Scan for the cell matching the given text and deliver its [X, Y] coordinate at center. 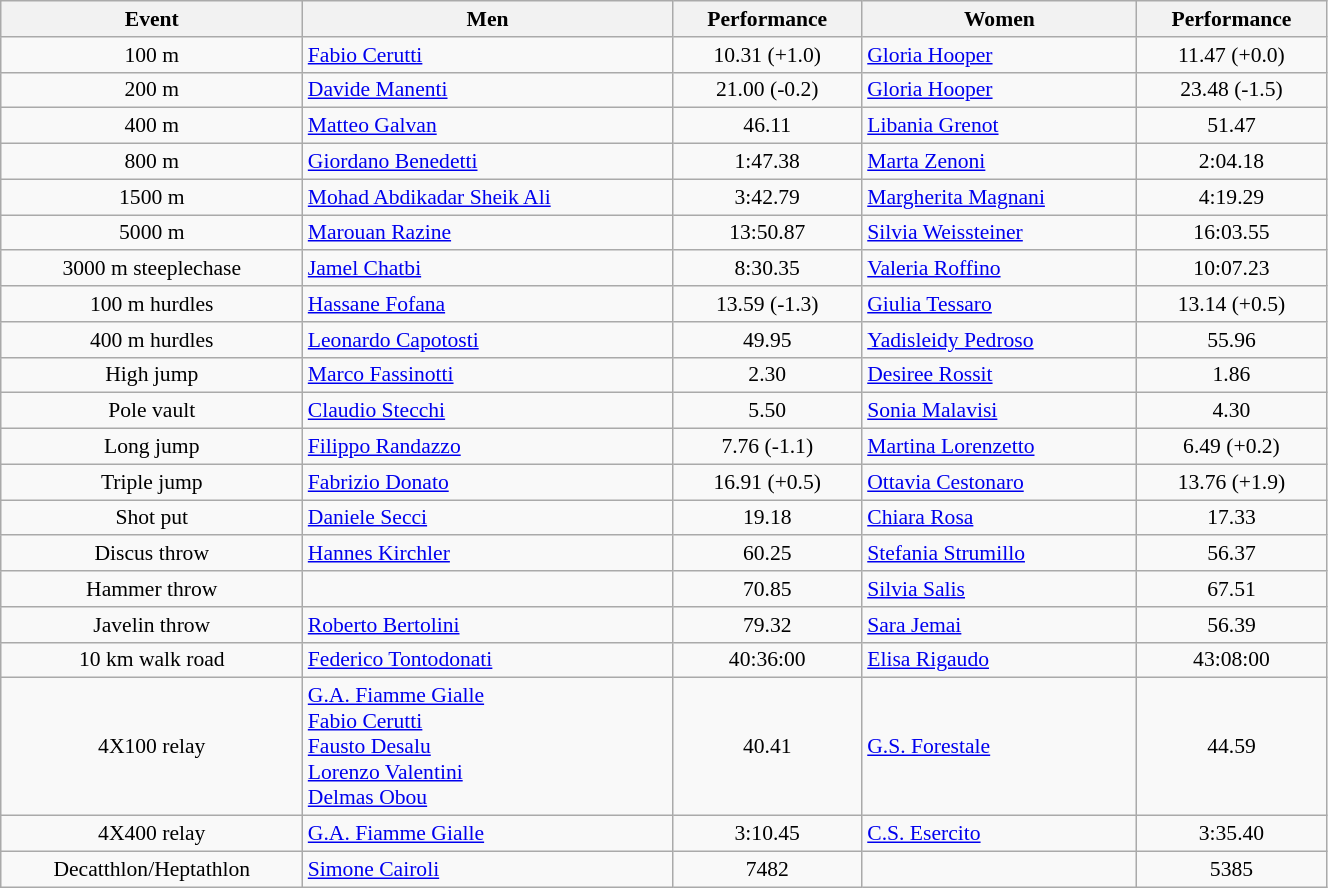
4X100 relay [152, 747]
Silvia Salis [999, 589]
Ottavia Cestonaro [999, 482]
1500 m [152, 197]
Giulia Tessaro [999, 304]
Fabio Cerutti [488, 55]
Hammer throw [152, 589]
3000 m steeplechase [152, 269]
13.59 (-1.3) [767, 304]
23.48 (-1.5) [1231, 90]
60.25 [767, 554]
13.14 (+0.5) [1231, 304]
11.47 (+0.0) [1231, 55]
10 km walk road [152, 660]
Stefania Strumillo [999, 554]
8:30.35 [767, 269]
7482 [767, 869]
49.95 [767, 340]
21.00 (-0.2) [767, 90]
13.76 (+1.9) [1231, 482]
3:35.40 [1231, 834]
10:07.23 [1231, 269]
Jamel Chatbi [488, 269]
Simone Cairoli [488, 869]
Chiara Rosa [999, 518]
Men [488, 19]
70.85 [767, 589]
4X400 relay [152, 834]
Sara Jemai [999, 625]
2:04.18 [1231, 162]
Leonardo Capotosti [488, 340]
Mohad Abdikadar Sheik Ali [488, 197]
44.59 [1231, 747]
40:36:00 [767, 660]
Long jump [152, 447]
3:10.45 [767, 834]
Shot put [152, 518]
Javelin throw [152, 625]
5.50 [767, 411]
100 m [152, 55]
67.51 [1231, 589]
High jump [152, 375]
6.49 (+0.2) [1231, 447]
Event [152, 19]
5000 m [152, 233]
800 m [152, 162]
Daniele Secci [488, 518]
46.11 [767, 126]
79.32 [767, 625]
55.96 [1231, 340]
Women [999, 19]
19.18 [767, 518]
Marouan Razine [488, 233]
Davide Manenti [488, 90]
2.30 [767, 375]
Margherita Magnani [999, 197]
4:19.29 [1231, 197]
Discus throw [152, 554]
Silvia Weissteiner [999, 233]
43:08:00 [1231, 660]
1.86 [1231, 375]
Sonia Malavisi [999, 411]
10.31 (+1.0) [767, 55]
56.37 [1231, 554]
16:03.55 [1231, 233]
G.A. Fiamme Gialle [488, 834]
G.S. Forestale [999, 747]
Desiree Rossit [999, 375]
Yadisleidy Pedroso [999, 340]
40.41 [767, 747]
Pole vault [152, 411]
5385 [1231, 869]
7.76 (-1.1) [767, 447]
Federico Tontodonati [488, 660]
4.30 [1231, 411]
17.33 [1231, 518]
Triple jump [152, 482]
Roberto Bertolini [488, 625]
Martina Lorenzetto [999, 447]
200 m [152, 90]
400 m hurdles [152, 340]
G.A. Fiamme GialleFabio CeruttiFausto DesaluLorenzo ValentiniDelmas Obou [488, 747]
Decatthlon/Heptathlon [152, 869]
Elisa Rigaudo [999, 660]
3:42.79 [767, 197]
13:50.87 [767, 233]
1:47.38 [767, 162]
400 m [152, 126]
Libania Grenot [999, 126]
Fabrizio Donato [488, 482]
Marco Fassinotti [488, 375]
100 m hurdles [152, 304]
16.91 (+0.5) [767, 482]
Hannes Kirchler [488, 554]
Hassane Fofana [488, 304]
Marta Zenoni [999, 162]
Claudio Stecchi [488, 411]
Valeria Roffino [999, 269]
Filippo Randazzo [488, 447]
56.39 [1231, 625]
Giordano Benedetti [488, 162]
C.S. Esercito [999, 834]
Matteo Galvan [488, 126]
51.47 [1231, 126]
